Locate the cell with the specified text and output its [x, y] center coordinate. 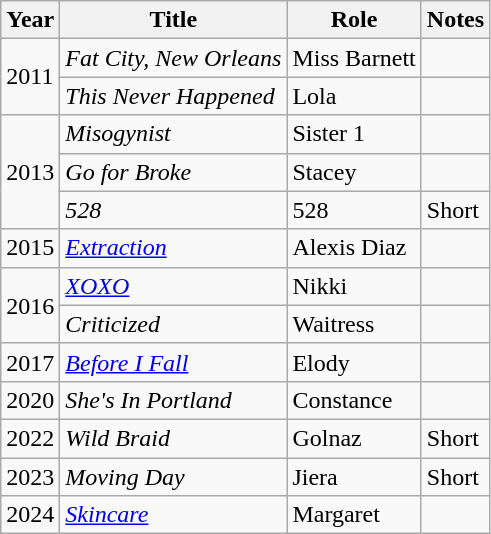
Elody [354, 362]
Jiera [354, 477]
Golnaz [354, 438]
Nikki [354, 286]
Extraction [174, 248]
Lola [354, 96]
Sister 1 [354, 134]
2022 [30, 438]
Waitress [354, 324]
Notes [455, 20]
Go for Broke [174, 172]
2015 [30, 248]
2016 [30, 305]
2020 [30, 400]
Constance [354, 400]
Criticized [174, 324]
XOXO [174, 286]
This Never Happened [174, 96]
She's In Portland [174, 400]
2017 [30, 362]
Fat City, New Orleans [174, 58]
Skincare [174, 515]
Margaret [354, 515]
Title [174, 20]
Before I Fall [174, 362]
Misogynist [174, 134]
2013 [30, 172]
Miss Barnett [354, 58]
Stacey [354, 172]
Role [354, 20]
2011 [30, 77]
Moving Day [174, 477]
2024 [30, 515]
2023 [30, 477]
Alexis Diaz [354, 248]
Wild Braid [174, 438]
Year [30, 20]
